Pinpoint the cell where the given text exists, returning its (X, Y) midpoint coordinate. 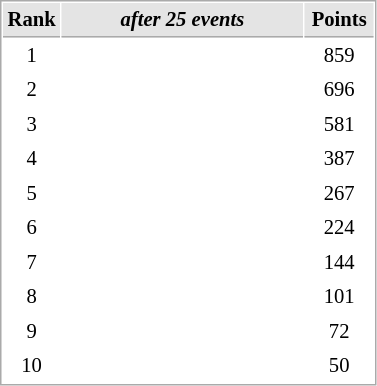
101 (340, 296)
859 (340, 56)
696 (340, 90)
72 (340, 332)
1 (32, 56)
224 (340, 228)
2 (32, 90)
10 (32, 366)
4 (32, 158)
144 (340, 262)
267 (340, 194)
3 (32, 124)
Points (340, 20)
50 (340, 366)
5 (32, 194)
6 (32, 228)
after 25 events (183, 20)
7 (32, 262)
581 (340, 124)
Rank (32, 20)
8 (32, 296)
387 (340, 158)
9 (32, 332)
